Return the [x, y] coordinate for the center point of the cell that contains the specified text.  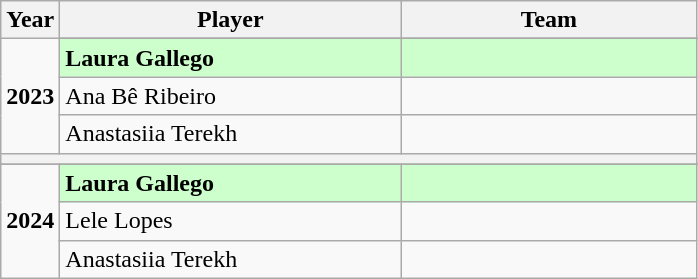
2024 [30, 221]
2023 [30, 96]
Lele Lopes [230, 221]
Ana Bê Ribeiro [230, 96]
Team [549, 20]
Year [30, 20]
Player [230, 20]
